Identify which cell holds the provided text, then report its (X, Y) central coordinate. 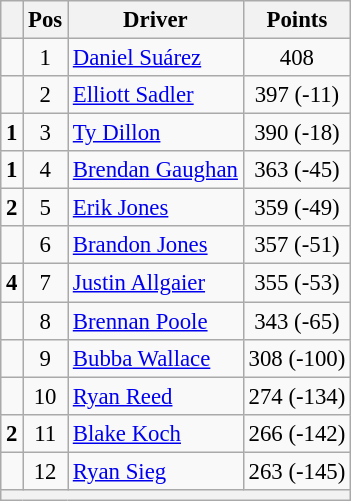
390 (-18) (296, 133)
Brennan Poole (156, 321)
Ty Dillon (156, 133)
8 (46, 321)
7 (46, 283)
12 (46, 471)
274 (-134) (296, 396)
308 (-100) (296, 358)
Ryan Reed (156, 396)
Points (296, 20)
10 (46, 396)
Brendan Gaughan (156, 170)
266 (-142) (296, 433)
3 (46, 133)
343 (-65) (296, 321)
Daniel Suárez (156, 58)
Ryan Sieg (156, 471)
408 (296, 58)
9 (46, 358)
Justin Allgaier (156, 283)
Pos (46, 20)
Elliott Sadler (156, 95)
Bubba Wallace (156, 358)
Blake Koch (156, 433)
6 (46, 245)
355 (-53) (296, 283)
363 (-45) (296, 170)
357 (-51) (296, 245)
11 (46, 433)
263 (-145) (296, 471)
Brandon Jones (156, 245)
359 (-49) (296, 208)
Driver (156, 20)
Erik Jones (156, 208)
397 (-11) (296, 95)
5 (46, 208)
